Determine the (X, Y) coordinate at the center of the cell enclosing the given text.  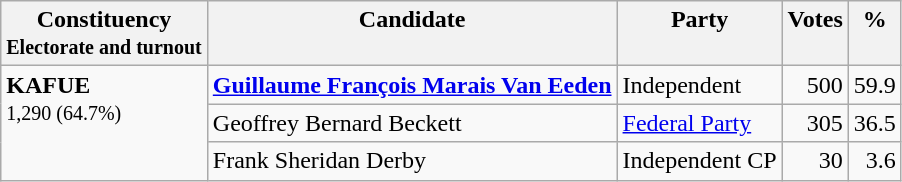
Guillaume François Marais Van Eeden (412, 85)
Party (700, 34)
Geoffrey Bernard Beckett (412, 123)
Votes (815, 34)
Independent CP (700, 161)
3.6 (874, 161)
36.5 (874, 123)
% (874, 34)
305 (815, 123)
59.9 (874, 85)
30 (815, 161)
Frank Sheridan Derby (412, 161)
ConstituencyElectorate and turnout (104, 34)
500 (815, 85)
KAFUE1,290 (64.7%) (104, 123)
Independent (700, 85)
Candidate (412, 34)
Federal Party (700, 123)
